Detect which cell encompasses the target text, then output its [X, Y] center coordinate. 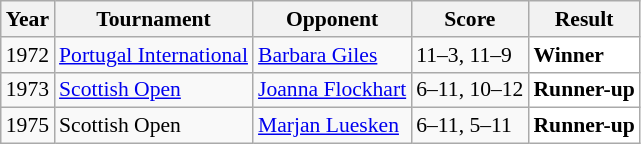
Portugal International [154, 55]
Joanna Flockhart [332, 90]
Score [470, 19]
Winner [584, 55]
1973 [28, 90]
Opponent [332, 19]
Marjan Luesken [332, 126]
6–11, 10–12 [470, 90]
1972 [28, 55]
6–11, 5–11 [470, 126]
1975 [28, 126]
Barbara Giles [332, 55]
11–3, 11–9 [470, 55]
Year [28, 19]
Result [584, 19]
Tournament [154, 19]
